Find where the given text appears and provide that cell's center as [X, Y] coordinate. 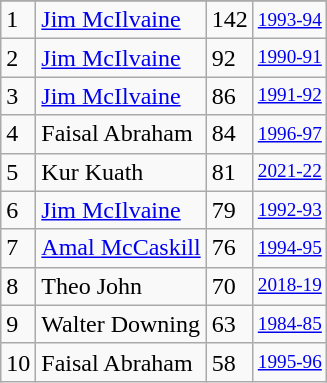
79 [230, 210]
1 [18, 20]
Walter Downing [121, 324]
8 [18, 286]
1992-93 [290, 210]
1991-92 [290, 96]
Theo John [121, 286]
3 [18, 96]
81 [230, 172]
63 [230, 324]
1994-95 [290, 248]
6 [18, 210]
2 [18, 58]
10 [18, 362]
Amal McCaskill [121, 248]
1996-97 [290, 134]
7 [18, 248]
1995-96 [290, 362]
76 [230, 248]
84 [230, 134]
5 [18, 172]
86 [230, 96]
1984-85 [290, 324]
70 [230, 286]
1993-94 [290, 20]
1990-91 [290, 58]
4 [18, 134]
Kur Kuath [121, 172]
142 [230, 20]
9 [18, 324]
92 [230, 58]
2021-22 [290, 172]
58 [230, 362]
2018-19 [290, 286]
